For the text-containing cell, return its midpoint in [x, y] coordinate format. 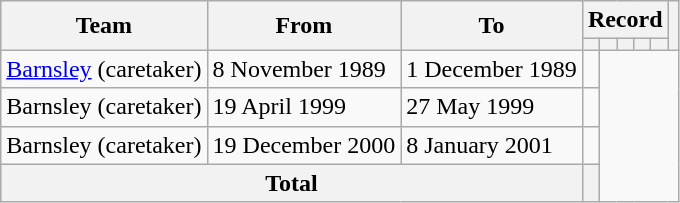
From [304, 26]
27 May 1999 [492, 107]
1 December 1989 [492, 69]
Total [292, 183]
8 January 2001 [492, 145]
Record [625, 20]
19 April 1999 [304, 107]
Team [104, 26]
To [492, 26]
19 December 2000 [304, 145]
8 November 1989 [304, 69]
